Determine the [x, y] coordinate at the center of the cell enclosing the given text.  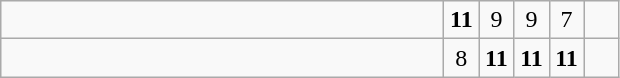
7 [566, 20]
8 [462, 58]
